Determine the [X, Y] coordinate at the center of the cell enclosing the given text.  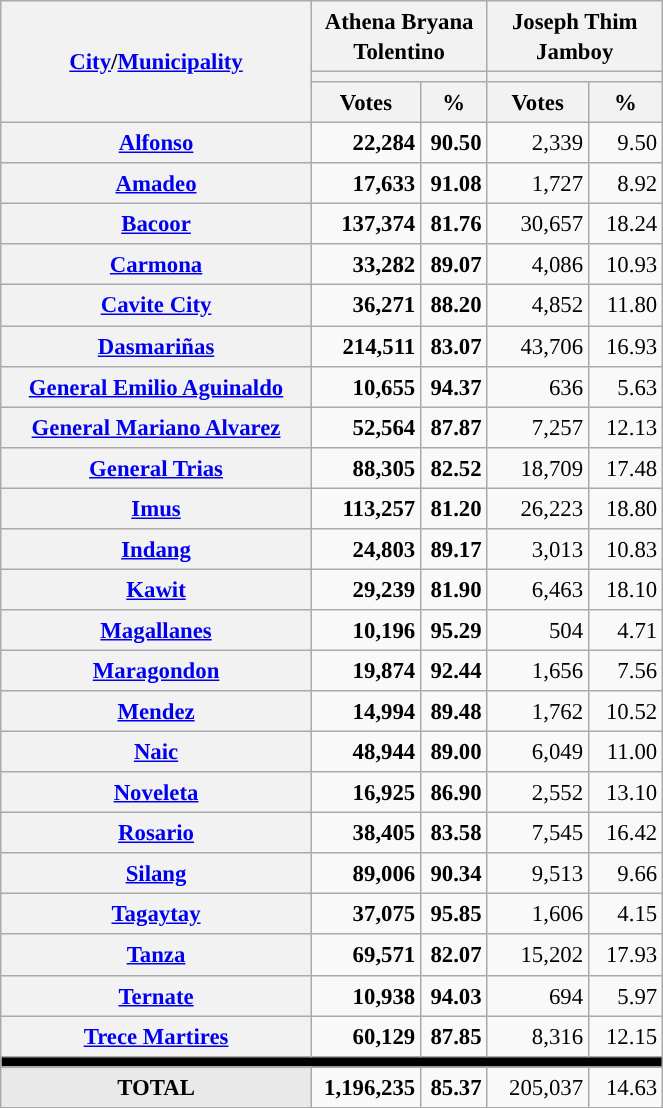
Tagaytay [156, 914]
89.00 [454, 752]
89.48 [454, 712]
83.07 [454, 346]
26,223 [538, 508]
17.48 [625, 468]
7,545 [538, 834]
636 [538, 386]
8,316 [538, 1036]
10,938 [366, 996]
General Emilio Aguinaldo [156, 386]
94.03 [454, 996]
9.66 [625, 874]
15,202 [538, 956]
137,374 [366, 224]
60,129 [366, 1036]
6,463 [538, 590]
92.44 [454, 670]
17.93 [625, 956]
18.80 [625, 508]
4.15 [625, 914]
4.71 [625, 630]
89,006 [366, 874]
8.92 [625, 184]
113,257 [366, 508]
1,727 [538, 184]
1,196,235 [366, 1088]
7,257 [538, 428]
4,086 [538, 264]
82.52 [454, 468]
Imus [156, 508]
95.29 [454, 630]
Maragondon [156, 670]
16.93 [625, 346]
19,874 [366, 670]
Naic [156, 752]
85.37 [454, 1088]
City/Municipality [156, 62]
24,803 [366, 550]
90.34 [454, 874]
10,196 [366, 630]
205,037 [538, 1088]
13.10 [625, 792]
Alfonso [156, 144]
22,284 [366, 144]
48,944 [366, 752]
Dasmariñas [156, 346]
3,013 [538, 550]
7.56 [625, 670]
95.85 [454, 914]
1,606 [538, 914]
4,852 [538, 306]
52,564 [366, 428]
36,271 [366, 306]
5.63 [625, 386]
Carmona [156, 264]
18.24 [625, 224]
86.90 [454, 792]
88,305 [366, 468]
16.42 [625, 834]
89.17 [454, 550]
10.52 [625, 712]
18.10 [625, 590]
Bacoor [156, 224]
33,282 [366, 264]
87.85 [454, 1036]
2,552 [538, 792]
37,075 [366, 914]
14.63 [625, 1088]
11.80 [625, 306]
9.50 [625, 144]
90.50 [454, 144]
81.76 [454, 224]
91.08 [454, 184]
Trece Martires [156, 1036]
29,239 [366, 590]
Rosario [156, 834]
General Trias [156, 468]
30,657 [538, 224]
10.93 [625, 264]
9,513 [538, 874]
88.20 [454, 306]
TOTAL [156, 1088]
87.87 [454, 428]
Athena Bryana Tolentino [399, 36]
89.07 [454, 264]
11.00 [625, 752]
214,511 [366, 346]
17,633 [366, 184]
10.83 [625, 550]
Noveleta [156, 792]
Joseph Thim Jamboy [575, 36]
General Mariano Alvarez [156, 428]
Cavite City [156, 306]
504 [538, 630]
1,762 [538, 712]
5.97 [625, 996]
Kawit [156, 590]
12.13 [625, 428]
81.90 [454, 590]
14,994 [366, 712]
6,049 [538, 752]
16,925 [366, 792]
694 [538, 996]
Ternate [156, 996]
1,656 [538, 670]
18,709 [538, 468]
Indang [156, 550]
Magallanes [156, 630]
69,571 [366, 956]
Tanza [156, 956]
83.58 [454, 834]
94.37 [454, 386]
43,706 [538, 346]
2,339 [538, 144]
Mendez [156, 712]
81.20 [454, 508]
38,405 [366, 834]
10,655 [366, 386]
12.15 [625, 1036]
82.07 [454, 956]
Silang [156, 874]
Amadeo [156, 184]
